For the text-containing cell, return its midpoint in [x, y] coordinate format. 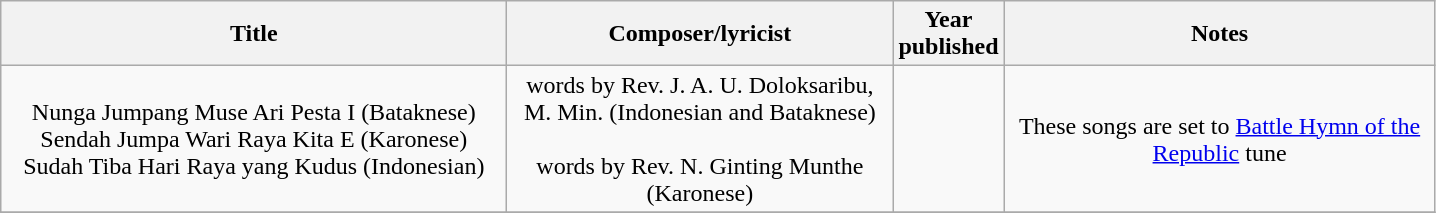
Title [254, 34]
Year published [948, 34]
words by Rev. J. A. U. Doloksaribu, M. Min. (Indonesian and Bataknese)words by Rev. N. Ginting Munthe (Karonese) [700, 139]
Notes [1220, 34]
Nunga Jumpang Muse Ari Pesta I (Bataknese)Sendah Jumpa Wari Raya Kita E (Karonese)Sudah Tiba Hari Raya yang Kudus (Indonesian) [254, 139]
These songs are set to Battle Hymn of the Republic tune [1220, 139]
Composer/lyricist [700, 34]
